Locate the cell with the specified text and output its (X, Y) center coordinate. 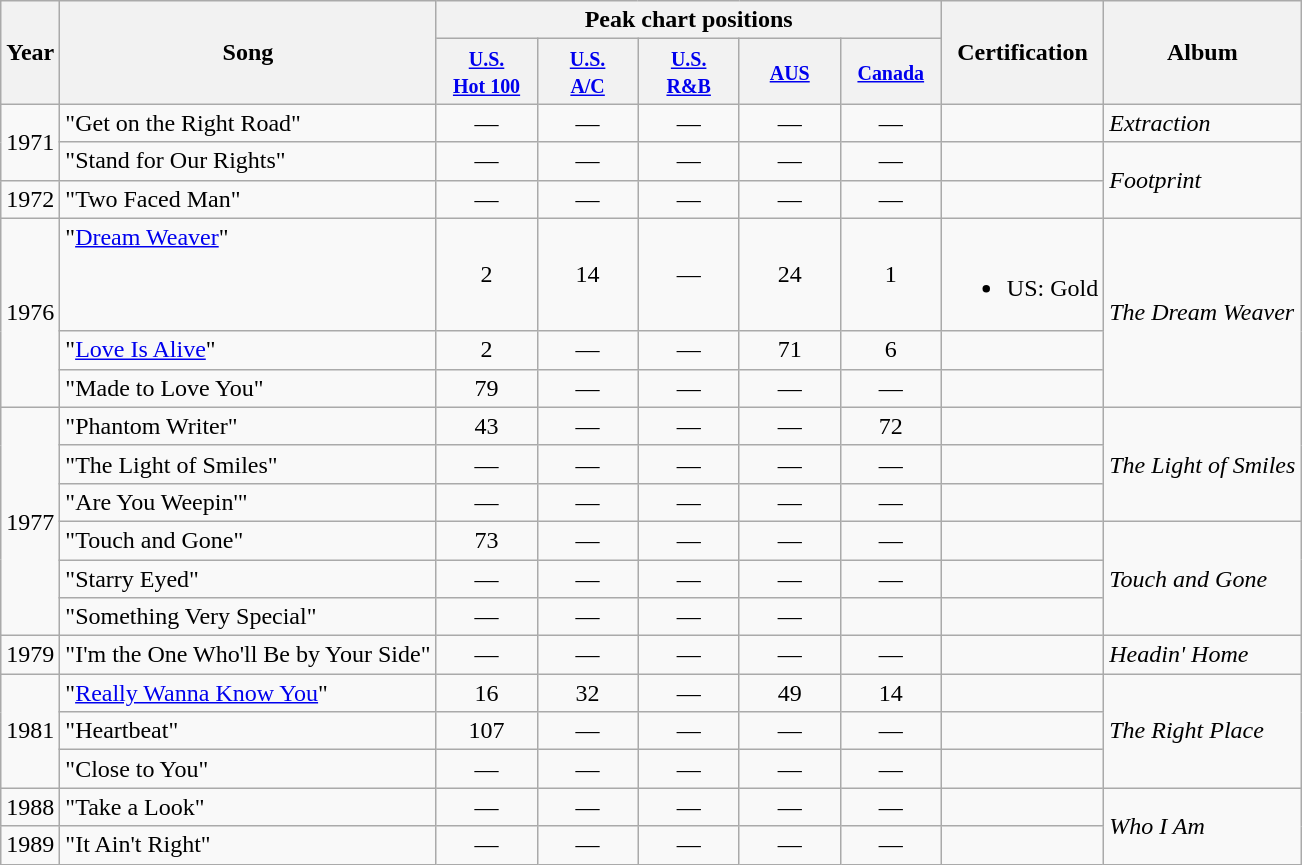
Touch and Gone (1202, 578)
1979 (30, 655)
1988 (30, 807)
"It Ain't Right" (248, 845)
The Right Place (1202, 731)
16 (486, 693)
"Stand for Our Rights" (248, 161)
"Starry Eyed" (248, 579)
72 (890, 426)
"Two Faced Man" (248, 199)
Extraction (1202, 123)
"Take a Look" (248, 807)
Canada (890, 72)
107 (486, 731)
1989 (30, 845)
"Dream Weaver" (248, 274)
24 (790, 274)
Album (1202, 52)
32 (588, 693)
US: Gold (1022, 274)
49 (790, 693)
The Light of Smiles (1202, 464)
79 (486, 388)
43 (486, 426)
1971 (30, 142)
Peak chart positions (688, 20)
"Love Is Alive" (248, 350)
U.S.Hot 100 (486, 72)
73 (486, 540)
U.S.R&B (688, 72)
1972 (30, 199)
Song (248, 52)
"Heartbeat" (248, 731)
"Are You Weepin'" (248, 502)
6 (890, 350)
Headin' Home (1202, 655)
"Really Wanna Know You" (248, 693)
"Get on the Right Road" (248, 123)
Certification (1022, 52)
"I'm the One Who'll Be by Your Side" (248, 655)
1977 (30, 521)
Year (30, 52)
"Touch and Gone" (248, 540)
1976 (30, 312)
"Made to Love You" (248, 388)
"Something Very Special" (248, 617)
"Phantom Writer" (248, 426)
The Dream Weaver (1202, 312)
U.S.A/C (588, 72)
71 (790, 350)
1981 (30, 731)
AUS (790, 72)
Who I Am (1202, 826)
"Close to You" (248, 769)
"The Light of Smiles" (248, 464)
Footprint (1202, 180)
1 (890, 274)
